Detect which cell encompasses the target text, then output its (X, Y) center coordinate. 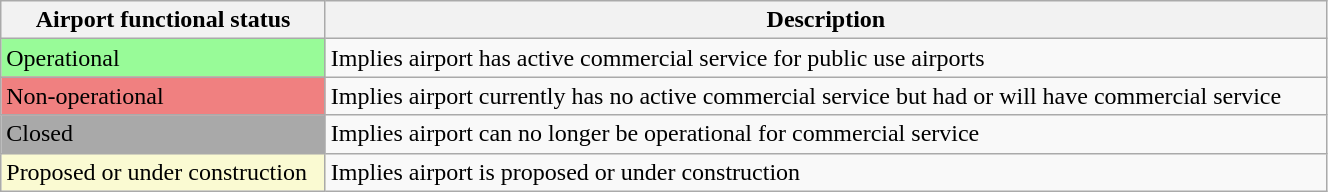
Implies airport is proposed or under construction (826, 172)
Implies airport can no longer be operational for commercial service (826, 134)
Description (826, 20)
Operational (164, 58)
Airport functional status (164, 20)
Proposed or under construction (164, 172)
Closed (164, 134)
Implies airport currently has no active commercial service but had or will have commercial service (826, 96)
Non-operational (164, 96)
Implies airport has active commercial service for public use airports (826, 58)
